Pinpoint the cell where the given text exists, returning its [x, y] midpoint coordinate. 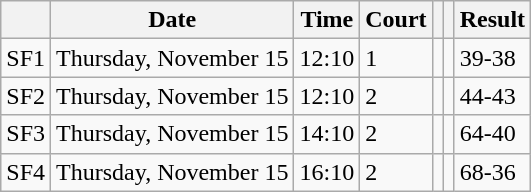
64-40 [492, 134]
1 [396, 58]
Court [396, 20]
SF2 [26, 96]
SF3 [26, 134]
68-36 [492, 172]
16:10 [327, 172]
44-43 [492, 96]
14:10 [327, 134]
SF4 [26, 172]
Time [327, 20]
SF1 [26, 58]
Result [492, 20]
39-38 [492, 58]
Date [172, 20]
